Detect which cell encompasses the target text, then output its (x, y) center coordinate. 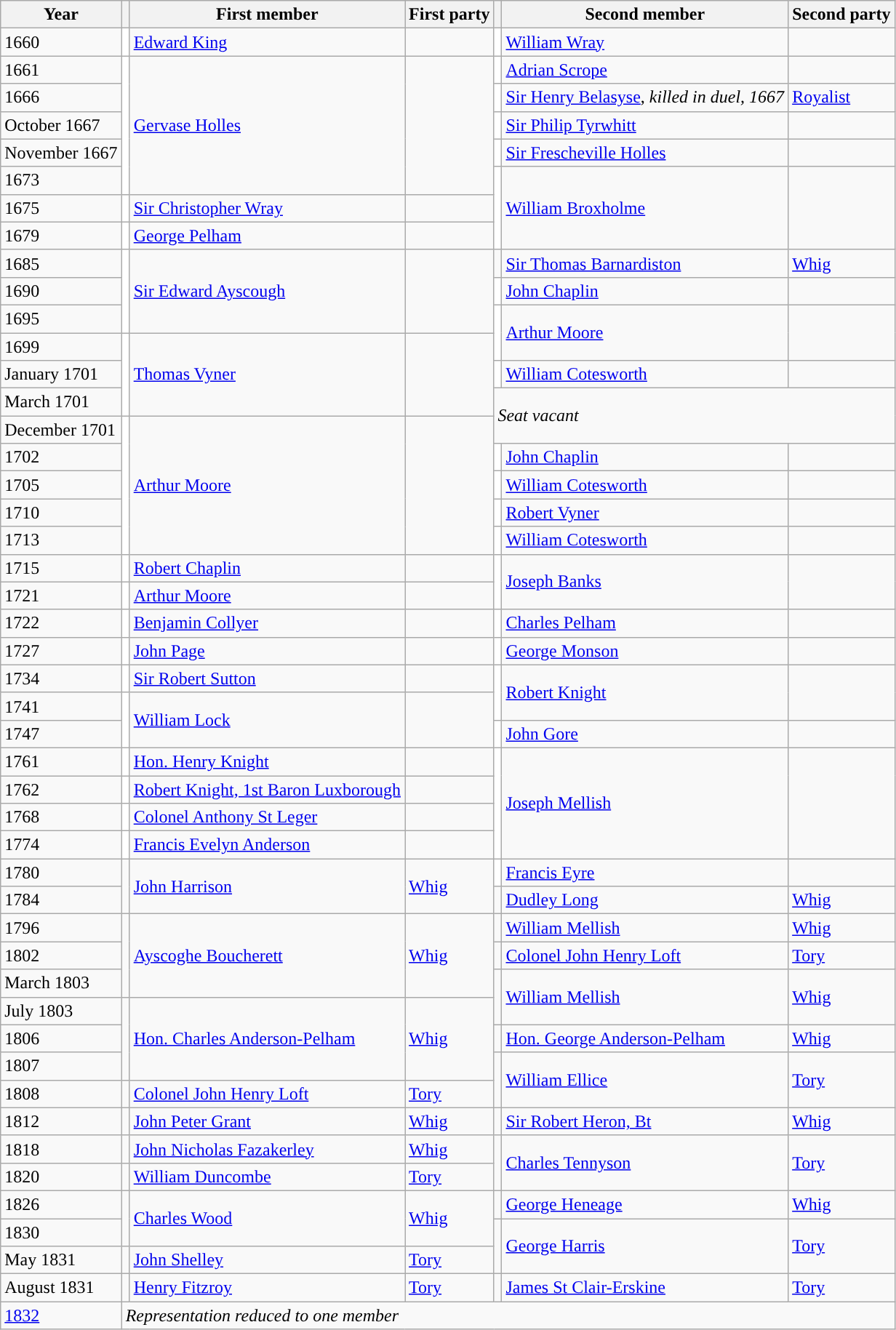
Robert Chaplin (267, 568)
1808 (61, 1094)
First member (267, 15)
William Lock (267, 720)
Sir Christopher Wray (267, 208)
1666 (61, 97)
1780 (61, 873)
Sir Henry Belasyse, killed in duel, 1667 (645, 97)
1741 (61, 706)
Sir Frescheville Holles (645, 153)
1660 (61, 42)
1734 (61, 678)
John Page (267, 651)
November 1667 (61, 153)
Joseph Banks (645, 582)
1796 (61, 928)
1812 (61, 1121)
Thomas Vyner (267, 374)
Representation reduced to one member (508, 1315)
1715 (61, 568)
George Pelham (267, 236)
1661 (61, 70)
Robert Knight, 1st Baron Luxborough (267, 789)
1710 (61, 513)
1784 (61, 900)
First party (449, 15)
1806 (61, 1038)
Benjamin Collyer (267, 623)
1832 (61, 1315)
Charles Tennyson (645, 1163)
William Duncombe (267, 1177)
Seat vacant (694, 416)
1762 (61, 789)
Gervase Holles (267, 125)
George Heneage (645, 1204)
John Shelley (267, 1260)
1774 (61, 845)
Hon. Charles Anderson-Pelham (267, 1038)
James St Clair-Erskine (645, 1288)
George Monson (645, 651)
1721 (61, 596)
1705 (61, 485)
January 1701 (61, 374)
1807 (61, 1066)
1699 (61, 347)
Sir Thomas Barnardiston (645, 263)
1830 (61, 1233)
Charles Pelham (645, 623)
August 1831 (61, 1288)
William Wray (645, 42)
December 1701 (61, 430)
Sir Robert Heron, Bt (645, 1121)
1685 (61, 263)
Ayscoghe Boucherett (267, 956)
George Harris (645, 1246)
Adrian Scrope (645, 70)
Sir Robert Sutton (267, 678)
Second party (841, 15)
1820 (61, 1177)
1727 (61, 651)
Colonel Anthony St Leger (267, 817)
Year (61, 15)
John Gore (645, 734)
Francis Eyre (645, 873)
Charles Wood (267, 1218)
Joseph Mellish (645, 803)
John Harrison (267, 886)
William Broxholme (645, 208)
October 1667 (61, 125)
1761 (61, 761)
1702 (61, 457)
1818 (61, 1149)
Robert Knight (645, 692)
John Peter Grant (267, 1121)
1673 (61, 180)
Hon. Henry Knight (267, 761)
William Ellice (645, 1080)
1802 (61, 956)
July 1803 (61, 1011)
1675 (61, 208)
May 1831 (61, 1260)
1826 (61, 1204)
Second member (645, 15)
Henry Fitzroy (267, 1288)
1690 (61, 291)
Hon. George Anderson-Pelham (645, 1038)
1768 (61, 817)
1695 (61, 319)
Royalist (841, 97)
March 1701 (61, 402)
Robert Vyner (645, 513)
1722 (61, 623)
Sir Philip Tyrwhitt (645, 125)
Francis Evelyn Anderson (267, 845)
1713 (61, 540)
Edward King (267, 42)
Dudley Long (645, 900)
Sir Edward Ayscough (267, 291)
March 1803 (61, 983)
John Nicholas Fazakerley (267, 1149)
1747 (61, 734)
1679 (61, 236)
